Detect which cell encompasses the target text, then output its [x, y] center coordinate. 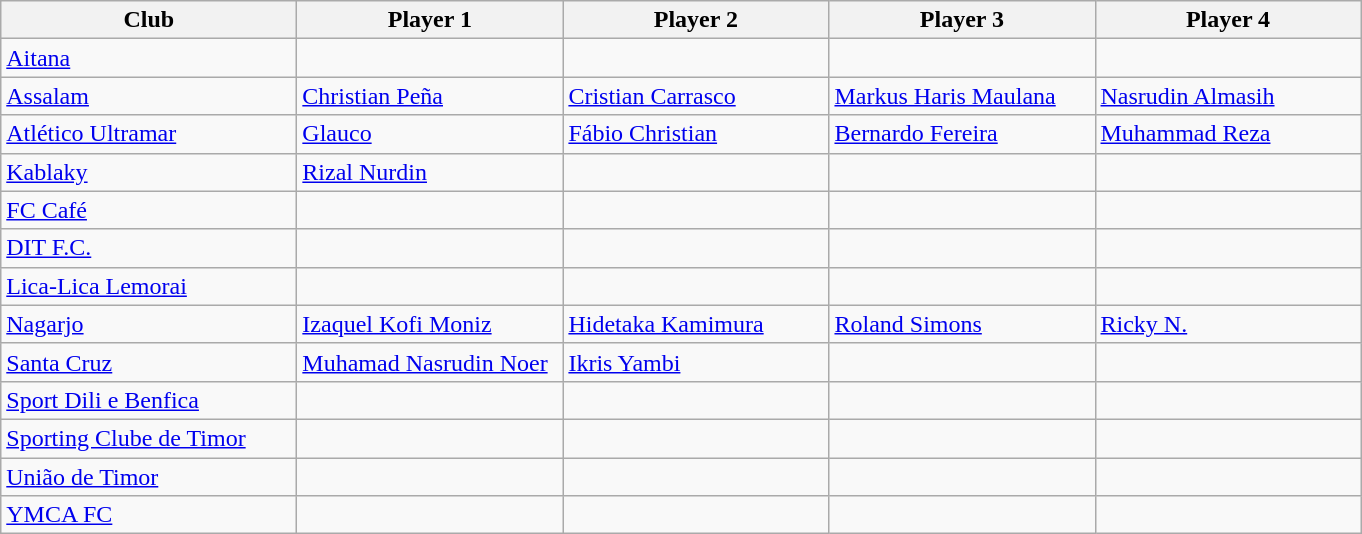
Assalam [149, 96]
Glauco [430, 134]
Player 1 [430, 20]
FC Café [149, 210]
União de Timor [149, 477]
Atlético Ultramar [149, 134]
Cristian Carrasco [696, 96]
DIT F.C. [149, 248]
Nasrudin Almasih [1228, 96]
Bernardo Fereira [962, 134]
YMCA FC [149, 515]
Santa Cruz [149, 362]
Club [149, 20]
Muhamad Nasrudin Noer [430, 362]
Ricky N. [1228, 324]
Nagarjo [149, 324]
Player 3 [962, 20]
Kablaky [149, 172]
Player 4 [1228, 20]
Player 2 [696, 20]
Roland Simons [962, 324]
Rizal Nurdin [430, 172]
Ikris Yambi [696, 362]
Izaquel Kofi Moniz [430, 324]
Fábio Christian [696, 134]
Markus Haris Maulana [962, 96]
Aitana [149, 58]
Christian Peña [430, 96]
Sport Dili e Benfica [149, 400]
Sporting Clube de Timor [149, 438]
Lica-Lica Lemorai [149, 286]
Muhammad Reza [1228, 134]
Hidetaka Kamimura [696, 324]
